Identify which cell holds the provided text, then report its (X, Y) central coordinate. 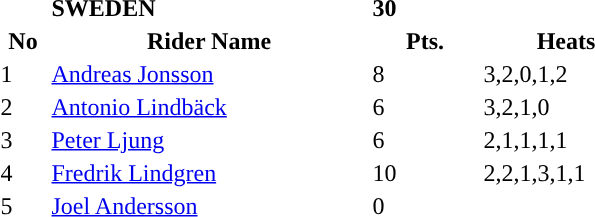
Andreas Jonsson (209, 74)
Rider Name (209, 41)
8 (425, 74)
10 (425, 173)
Pts. (425, 41)
Antonio Lindbäck (209, 107)
Fredrik Lindgren (209, 173)
Peter Ljung (209, 140)
